For the text-containing cell, return its midpoint in [X, Y] coordinate format. 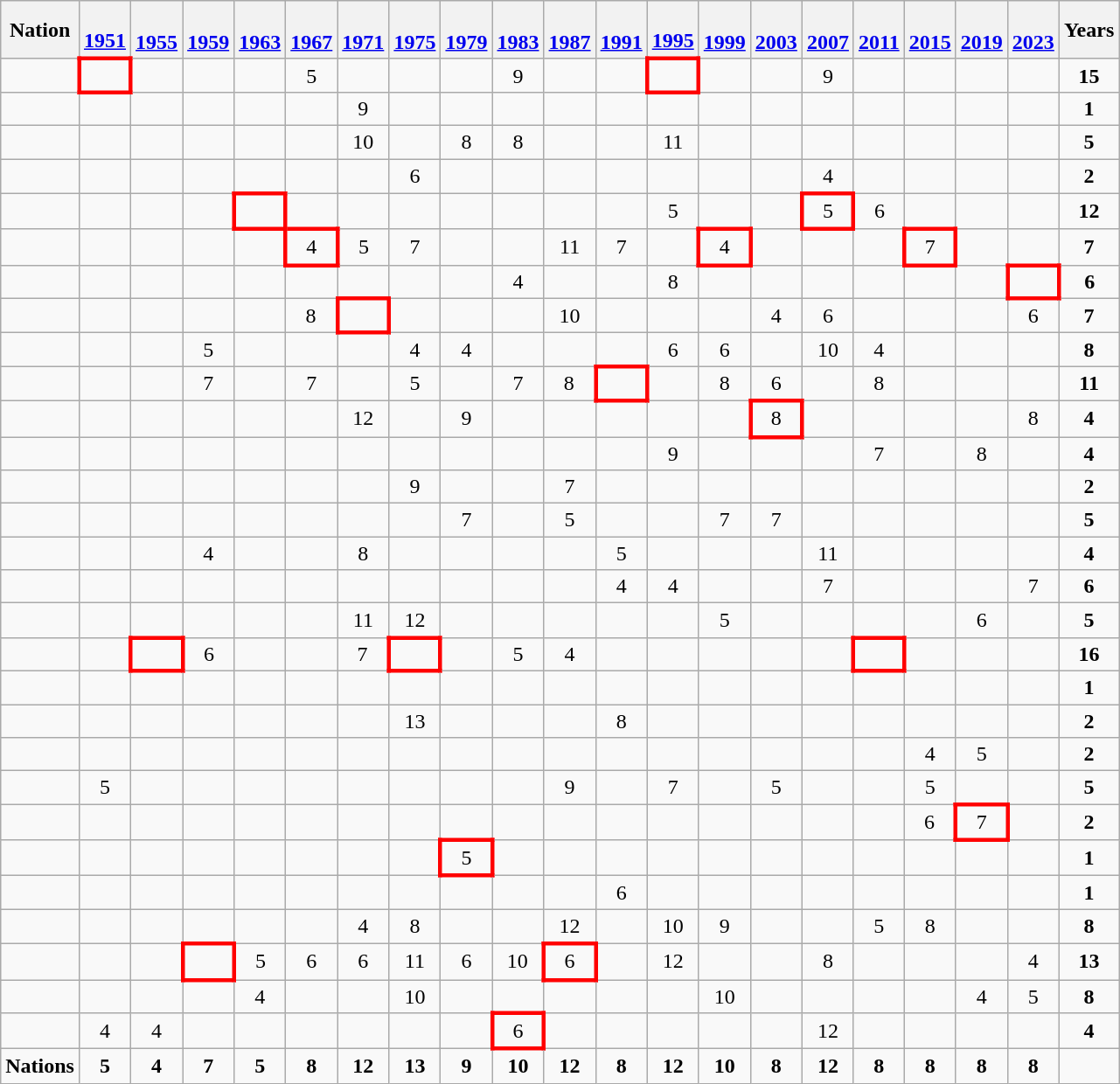
16 [1089, 654]
1983 [518, 30]
1971 [364, 30]
Nation [40, 30]
1955 [157, 30]
1999 [724, 30]
Years [1089, 30]
2011 [879, 30]
1979 [467, 30]
2003 [776, 30]
15 [1089, 75]
Nations [40, 1067]
1991 [621, 30]
2015 [930, 30]
1987 [570, 30]
1995 [673, 30]
2007 [827, 30]
1967 [311, 30]
1959 [208, 30]
2023 [1033, 30]
1951 [105, 30]
1975 [414, 30]
2019 [981, 30]
1963 [261, 30]
